Capture the cell that displays the provided text and extract its (x, y) central coordinate. 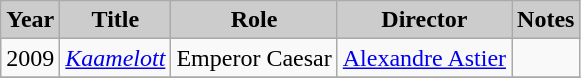
Alexandre Astier (424, 58)
Year (30, 20)
Notes (546, 20)
Role (254, 20)
Kaamelott (116, 58)
2009 (30, 58)
Title (116, 20)
Director (424, 20)
Emperor Caesar (254, 58)
